Search for the cell housing the specified text and yield its (X, Y) center coordinate. 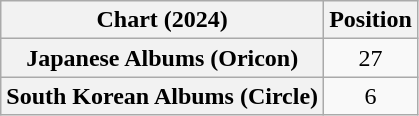
Position (371, 20)
Japanese Albums (Oricon) (162, 58)
Chart (2024) (162, 20)
27 (371, 58)
South Korean Albums (Circle) (162, 96)
6 (371, 96)
